Return (X, Y) of the center of cell containing provided text 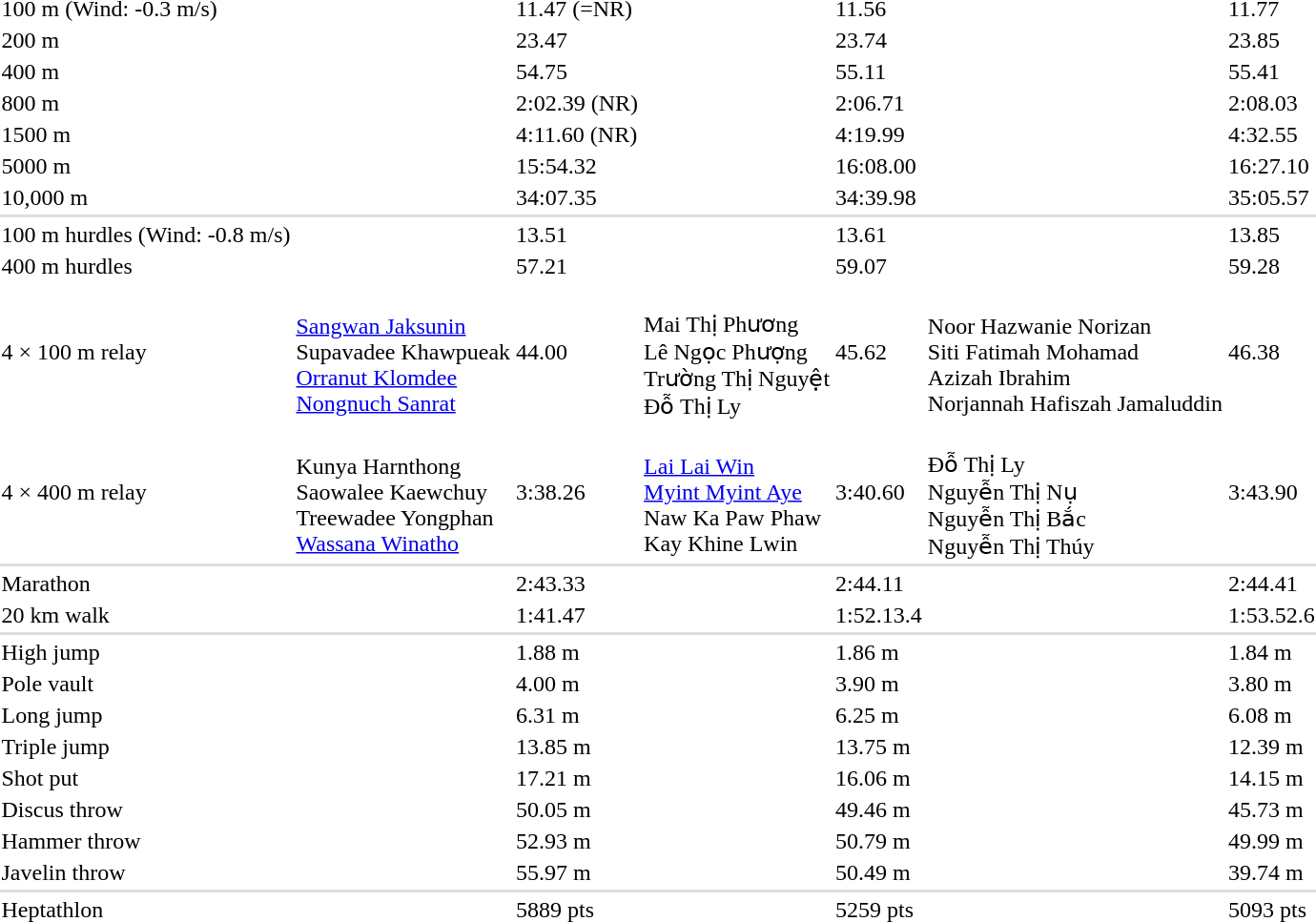
16.06 m (879, 778)
52.93 m (578, 841)
1:52.13.4 (879, 615)
400 m (146, 72)
1:41.47 (578, 615)
100 m hurdles (Wind: -0.8 m/s) (146, 235)
2:43.33 (578, 584)
16:08.00 (879, 166)
5000 m (146, 166)
34:07.35 (578, 197)
Javelin throw (146, 872)
3.90 m (879, 684)
4 × 100 m relay (146, 352)
55.97 m (578, 872)
High jump (146, 652)
800 m (146, 103)
Noor Hazwanie NorizanSiti Fatimah MohamadAzizah IbrahimNorjannah Hafiszah Jamaluddin (1075, 352)
4.00 m (578, 684)
Pole vault (146, 684)
6.25 m (879, 715)
13.61 (879, 235)
1.86 m (879, 652)
Đỗ Thị LyNguyễn Thị NụNguyễn Thị BắcNguyễn Thị Thúy (1075, 492)
Long jump (146, 715)
23.47 (578, 40)
17.21 m (578, 778)
2:44.11 (879, 584)
50.49 m (879, 872)
49.46 m (879, 809)
2:06.71 (879, 103)
54.75 (578, 72)
2:02.39 (NR) (578, 103)
13.75 m (879, 747)
4 × 400 m relay (146, 492)
Hammer throw (146, 841)
15:54.32 (578, 166)
10,000 m (146, 197)
20 km walk (146, 615)
3:40.60 (879, 492)
1.88 m (578, 652)
44.00 (578, 352)
Triple jump (146, 747)
1500 m (146, 134)
Discus throw (146, 809)
4:19.99 (879, 134)
Shot put (146, 778)
Kunya HarnthongSaowalee KaewchuyTreewadee YongphanWassana Winatho (403, 492)
13.51 (578, 235)
4:11.60 (NR) (578, 134)
34:39.98 (879, 197)
6.31 m (578, 715)
200 m (146, 40)
57.21 (578, 266)
50.05 m (578, 809)
Lai Lai WinMyint Myint AyeNaw Ka Paw PhawKay Khine Lwin (737, 492)
13.85 m (578, 747)
50.79 m (879, 841)
55.11 (879, 72)
59.07 (879, 266)
Marathon (146, 584)
Mai Thị PhươngLê Ngọc PhượngTrường Thị NguyệtĐỗ Thị Ly (737, 352)
Sangwan JaksuninSupavadee KhawpueakOrranut KlomdeeNongnuch Sanrat (403, 352)
45.62 (879, 352)
400 m hurdles (146, 266)
3:38.26 (578, 492)
23.74 (879, 40)
